Provide the (X, Y) coordinate of the cell's center where the given text is located.  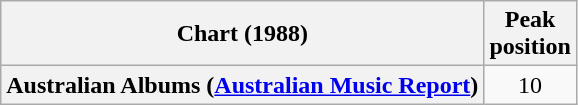
10 (530, 85)
Chart (1988) (242, 34)
Peakposition (530, 34)
Australian Albums (Australian Music Report) (242, 85)
